Identify which cell holds the provided text, then report its (x, y) central coordinate. 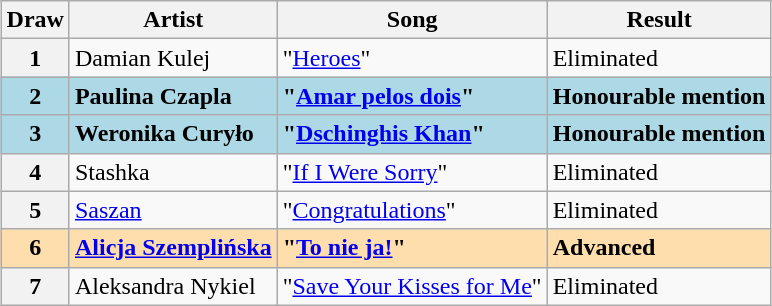
Song (412, 20)
Alicja Szemplińska (173, 248)
6 (35, 248)
"Save Your Kisses for Me" (412, 286)
Paulina Czapla (173, 96)
"To nie ja!" (412, 248)
"Heroes" (412, 58)
1 (35, 58)
Damian Kulej (173, 58)
"Dschinghis Khan" (412, 134)
5 (35, 210)
Stashka (173, 172)
Artist (173, 20)
2 (35, 96)
"Congratulations" (412, 210)
"Amar pelos dois" (412, 96)
4 (35, 172)
"If I Were Sorry" (412, 172)
Weronika Curyło (173, 134)
Result (659, 20)
Aleksandra Nykiel (173, 286)
Draw (35, 20)
3 (35, 134)
Saszan (173, 210)
Advanced (659, 248)
7 (35, 286)
